Search for the cell housing the specified text and yield its [X, Y] center coordinate. 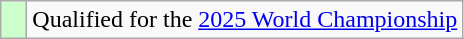
Qualified for the 2025 World Championship [245, 20]
